Determine the [X, Y] coordinate at the center of the cell enclosing the given text.  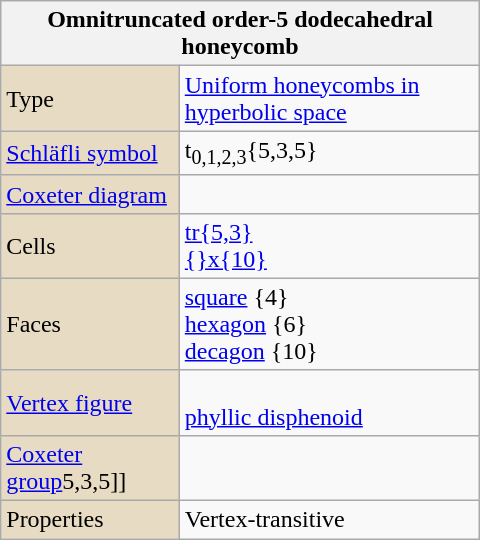
Uniform honeycombs in hyperbolic space [329, 98]
phyllic disphenoid [329, 402]
Coxeter diagram [90, 194]
Vertex-transitive [329, 520]
square {4}hexagon {6}decagon {10} [329, 324]
Schläfli symbol [90, 153]
Faces [90, 324]
tr{5,3} {}x{10} [329, 246]
t0,1,2,3{5,3,5} [329, 153]
Omnitruncated order-5 dodecahedral honeycomb [240, 34]
Cells [90, 246]
Vertex figure [90, 402]
Type [90, 98]
Properties [90, 520]
Coxeter group5,3,5]] [90, 468]
